Scan for the cell matching the given text and deliver its [X, Y] coordinate at center. 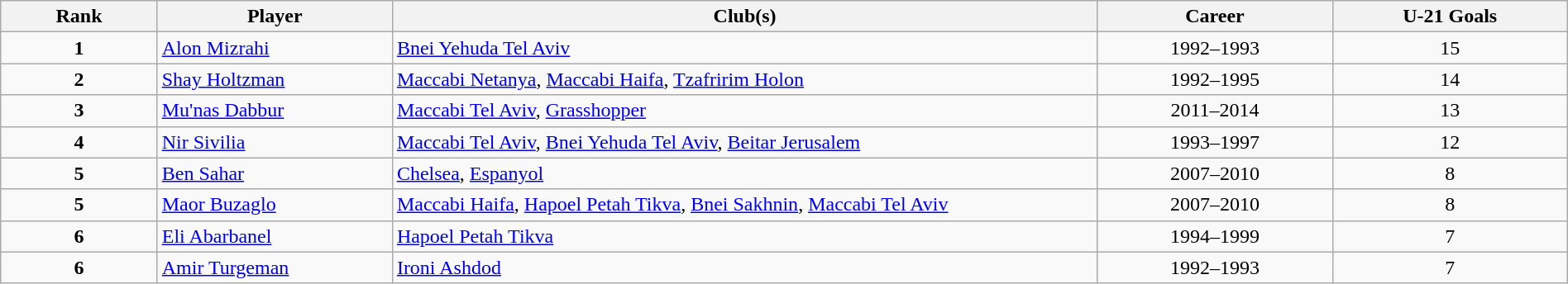
Player [275, 17]
Club(s) [744, 17]
12 [1450, 142]
Alon Mizrahi [275, 48]
4 [79, 142]
Amir Turgeman [275, 267]
Shay Holtzman [275, 79]
U-21 Goals [1450, 17]
Chelsea, Espanyol [744, 173]
Hapoel Petah Tikva [744, 236]
Mu'nas Dabbur [275, 111]
Maccabi Tel Aviv, Bnei Yehuda Tel Aviv, Beitar Jerusalem [744, 142]
3 [79, 111]
Maor Buzaglo [275, 205]
1 [79, 48]
Maccabi Tel Aviv, Grasshopper [744, 111]
Eli Abarbanel [275, 236]
13 [1450, 111]
2011–2014 [1215, 111]
Maccabi Netanya, Maccabi Haifa, Tzafririm Holon [744, 79]
Nir Sivilia [275, 142]
2 [79, 79]
Bnei Yehuda Tel Aviv [744, 48]
14 [1450, 79]
15 [1450, 48]
Maccabi Haifa, Hapoel Petah Tikva, Bnei Sakhnin, Maccabi Tel Aviv [744, 205]
Ben Sahar [275, 173]
Career [1215, 17]
Rank [79, 17]
1992–1995 [1215, 79]
Ironi Ashdod [744, 267]
1993–1997 [1215, 142]
1994–1999 [1215, 236]
